Capture the cell that displays the provided text and extract its [X, Y] central coordinate. 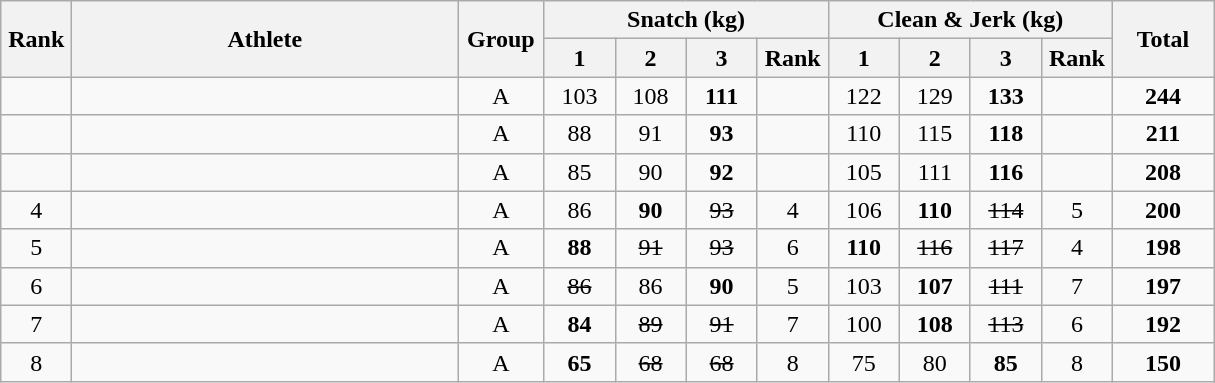
Snatch (kg) [686, 20]
150 [1162, 362]
89 [650, 324]
115 [934, 134]
192 [1162, 324]
117 [1006, 248]
198 [1162, 248]
Clean & Jerk (kg) [970, 20]
80 [934, 362]
113 [1006, 324]
211 [1162, 134]
Athlete [265, 39]
106 [864, 210]
197 [1162, 286]
129 [934, 96]
114 [1006, 210]
118 [1006, 134]
Group [501, 39]
244 [1162, 96]
65 [580, 362]
208 [1162, 172]
75 [864, 362]
107 [934, 286]
Total [1162, 39]
133 [1006, 96]
122 [864, 96]
200 [1162, 210]
92 [722, 172]
100 [864, 324]
84 [580, 324]
105 [864, 172]
